Provide the [x, y] coordinate of the cell's center where the given text is located.  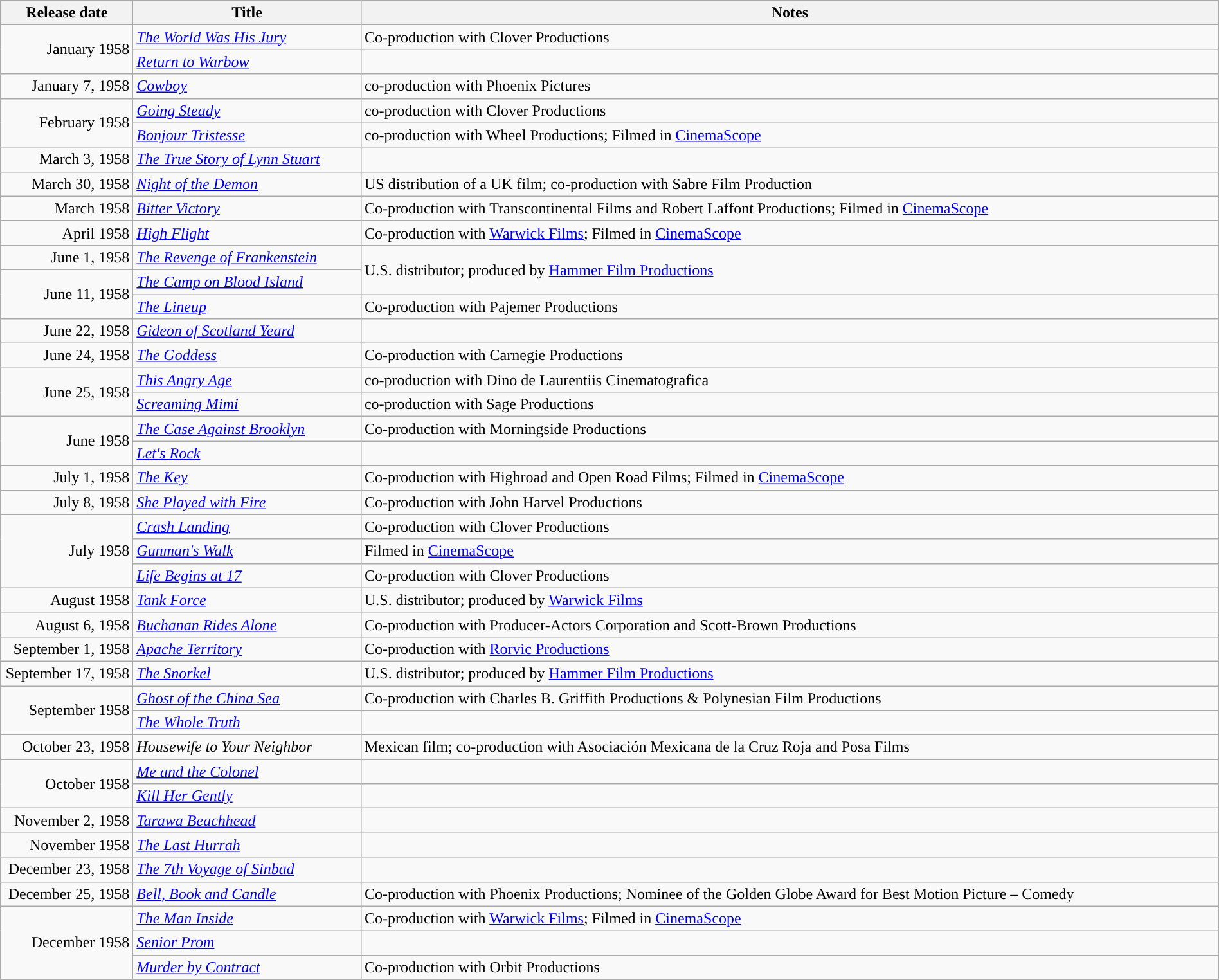
Return to Warbow [247, 62]
Buchanan Rides Alone [247, 624]
The World Was His Jury [247, 37]
co-production with Sage Productions [790, 404]
October 23, 1958 [67, 747]
September 1, 1958 [67, 649]
Mexican film; co-production with Asociación Mexicana de la Cruz Roja and Posa Films [790, 747]
Release date [67, 13]
June 1958 [67, 441]
June 1, 1958 [67, 257]
Screaming Mimi [247, 404]
Housewife to Your Neighbor [247, 747]
October 1958 [67, 784]
The Case Against Brooklyn [247, 429]
Co-production with Producer-Actors Corporation and Scott-Brown Productions [790, 624]
Apache Territory [247, 649]
The Goddess [247, 356]
The Last Hurrah [247, 845]
co-production with Dino de Laurentiis Cinematografica [790, 380]
Night of the Demon [247, 184]
Title [247, 13]
December 23, 1958 [67, 869]
Co-production with Transcontinental Films and Robert Laffont Productions; Filmed in CinemaScope [790, 208]
She Played with Fire [247, 502]
February 1958 [67, 123]
Co-production with Rorvic Productions [790, 649]
November 2, 1958 [67, 821]
High Flight [247, 233]
co-production with Phoenix Pictures [790, 86]
Co-production with Orbit Productions [790, 967]
This Angry Age [247, 380]
Bitter Victory [247, 208]
March 30, 1958 [67, 184]
Ghost of the China Sea [247, 698]
The Lineup [247, 307]
The True Story of Lynn Stuart [247, 159]
Tarawa Beachhead [247, 821]
Bonjour Tristesse [247, 135]
March 3, 1958 [67, 159]
Co-production with Pajemer Productions [790, 307]
The Key [247, 478]
September 17, 1958 [67, 673]
Notes [790, 13]
Crash Landing [247, 527]
July 8, 1958 [67, 502]
Life Begins at 17 [247, 576]
The Man Inside [247, 918]
Filmed in CinemaScope [790, 551]
December 25, 1958 [67, 894]
September 1958 [67, 710]
US distribution of a UK film; co-production with Sabre Film Production [790, 184]
August 1958 [67, 600]
U.S. distributor; produced by Warwick Films [790, 600]
Co-production with John Harvel Productions [790, 502]
March 1958 [67, 208]
Co-production with Carnegie Productions [790, 356]
Gunman's Walk [247, 551]
June 11, 1958 [67, 294]
Co-production with Charles B. Griffith Productions & Polynesian Film Productions [790, 698]
Co-production with Highroad and Open Road Films; Filmed in CinemaScope [790, 478]
Me and the Colonel [247, 772]
June 25, 1958 [67, 392]
The Whole Truth [247, 723]
co-production with Wheel Productions; Filmed in CinemaScope [790, 135]
June 22, 1958 [67, 331]
The Camp on Blood Island [247, 282]
December 1958 [67, 943]
June 24, 1958 [67, 356]
Murder by Contract [247, 967]
January 7, 1958 [67, 86]
The Snorkel [247, 673]
April 1958 [67, 233]
Let's Rock [247, 453]
Going Steady [247, 111]
August 6, 1958 [67, 624]
Co-production with Phoenix Productions; Nominee of the Golden Globe Award for Best Motion Picture – Comedy [790, 894]
July 1958 [67, 551]
Kill Her Gently [247, 796]
January 1958 [67, 50]
Co-production with Morningside Productions [790, 429]
July 1, 1958 [67, 478]
Bell, Book and Candle [247, 894]
The Revenge of Frankenstein [247, 257]
The 7th Voyage of Sinbad [247, 869]
Cowboy [247, 86]
Tank Force [247, 600]
co-production with Clover Productions [790, 111]
Gideon of Scotland Yeard [247, 331]
November 1958 [67, 845]
Senior Prom [247, 943]
